Scan for the cell matching the given text and deliver its [x, y] coordinate at center. 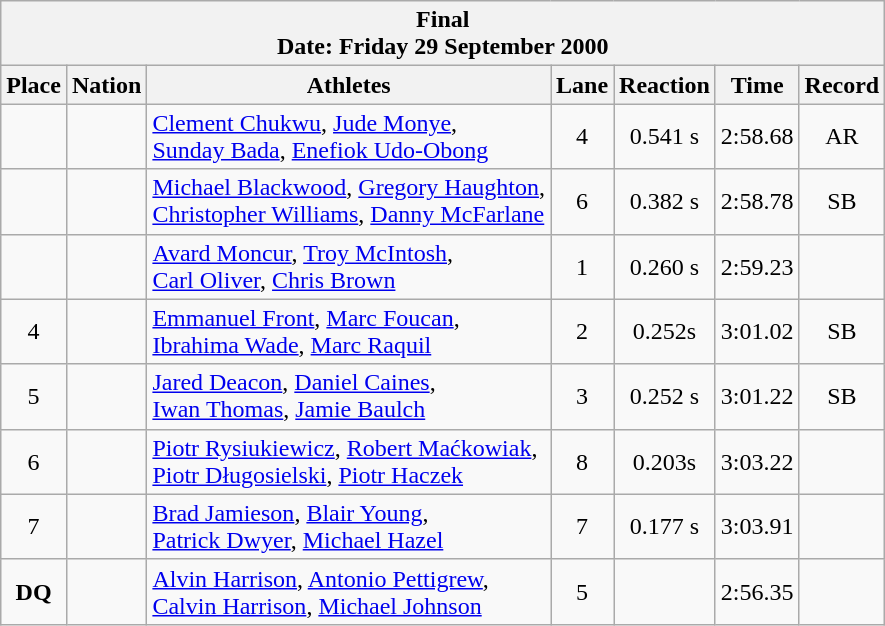
2:58.78 [757, 202]
3:01.22 [757, 396]
Piotr Rysiukiewicz, Robert Maćkowiak, Piotr Długosielski, Piotr Haczek [349, 462]
0.382 s [665, 202]
0.541 s [665, 136]
Nation [106, 85]
3 [582, 396]
1 [582, 266]
DQ [34, 592]
0.252 s [665, 396]
Michael Blackwood, Gregory Haughton, Christopher Williams, Danny McFarlane [349, 202]
3:03.91 [757, 526]
2:59.23 [757, 266]
2:56.35 [757, 592]
Jared Deacon, Daniel Caines, Iwan Thomas, Jamie Baulch [349, 396]
0.203s [665, 462]
8 [582, 462]
2 [582, 332]
Avard Moncur, Troy McIntosh, Carl Oliver, Chris Brown [349, 266]
Emmanuel Front, Marc Foucan, Ibrahima Wade, Marc Raquil [349, 332]
Final Date: Friday 29 September 2000 [443, 34]
Lane [582, 85]
Time [757, 85]
3:01.02 [757, 332]
3:03.22 [757, 462]
Athletes [349, 85]
0.252s [665, 332]
Clement Chukwu, Jude Monye, Sunday Bada, Enefiok Udo-Obong [349, 136]
Record [842, 85]
Reaction [665, 85]
AR [842, 136]
0.260 s [665, 266]
Alvin Harrison, Antonio Pettigrew, Calvin Harrison, Michael Johnson [349, 592]
Brad Jamieson, Blair Young, Patrick Dwyer, Michael Hazel [349, 526]
2:58.68 [757, 136]
0.177 s [665, 526]
Place [34, 85]
